Find where the given text appears and provide that cell's center as [X, Y] coordinate. 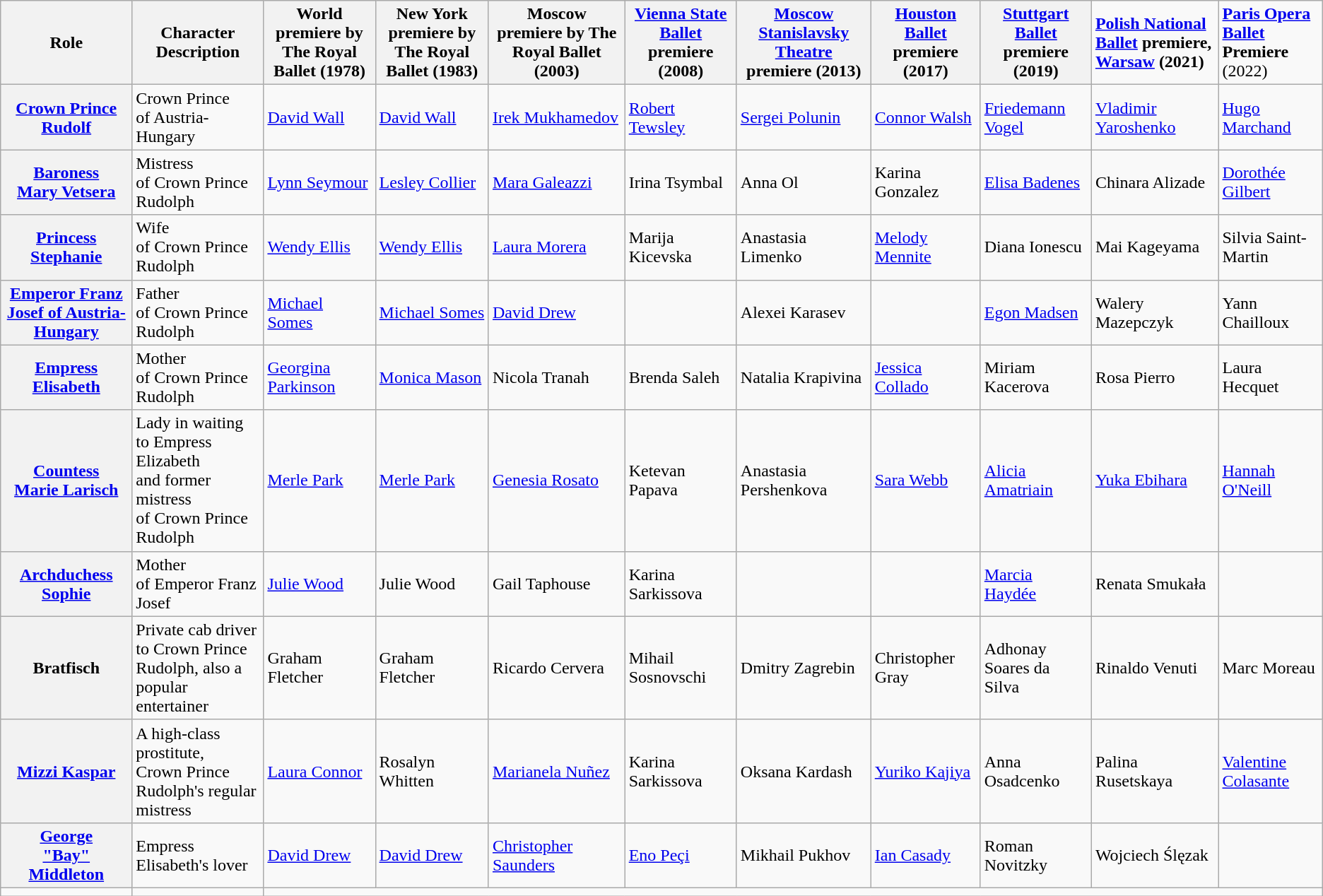
Connor Walsh [926, 117]
Robert Tewsley [681, 117]
Georgina Parkinson [319, 377]
George"Bay" Middleton [66, 855]
Mikhail Pukhov [804, 855]
Fatherof Crown Prince Rudolph [198, 312]
Wojciech Ślęzak [1155, 855]
Christopher Saunders [557, 855]
Empress Elisabeth's lover [198, 855]
Yuriko Kajiya [926, 771]
Rinaldo Venuti [1155, 668]
Renata Smukała [1155, 584]
Silvia Saint-Martin [1271, 247]
Mai Kageyama [1155, 247]
Laura Morera [557, 247]
Melody Mennite [926, 247]
Polish National Ballet premiere, Warsaw (2021) [1155, 42]
Walery Mazepczyk [1155, 312]
Anna Osadcenko [1036, 771]
Egon Madsen [1036, 312]
Lady in waitingto Empress Elizabethand former mistressof Crown Prince Rudolph [198, 481]
Rosa Pierro [1155, 377]
Anna Ol [804, 182]
Alicia Amatriain [1036, 481]
Hugo Marchand [1271, 117]
Roman Novitzky [1036, 855]
Dorothée Gilbert [1271, 182]
Karina Gonzalez [926, 182]
Bratfisch [66, 668]
Elisa Badenes [1036, 182]
Character Description [198, 42]
Eno Peçi [681, 855]
Hannah O'Neill [1271, 481]
Yann Chailloux [1271, 312]
Marija Kicevska [681, 247]
Anastasia Pershenkova [804, 481]
Empress Elisabeth [66, 377]
Marc Moreau [1271, 668]
CountessMarie Larisch [66, 481]
Ricardo Cervera [557, 668]
BaronessMary Vetsera [66, 182]
Genesia Rosato [557, 481]
Lesley Collier [432, 182]
Moscow Stanislavsky Theatre premiere (2013) [804, 42]
Oksana Kardash [804, 771]
World premiere by The Royal Ballet (1978) [319, 42]
Diana Ionescu [1036, 247]
Adhonay Soares da Silva [1036, 668]
Houston Ballet premiere (2017) [926, 42]
Stuttgart Ballet premiere (2019) [1036, 42]
Princess Stephanie [66, 247]
Nicola Tranah [557, 377]
Vladimir Yaroshenko [1155, 117]
Ketevan Papava [681, 481]
New York premiere by The Royal Ballet (1983) [432, 42]
Miriam Kacerova [1036, 377]
Marcia Haydée [1036, 584]
Laura Hecquet [1271, 377]
Wifeof Crown Prince Rudolph [198, 247]
Laura Connor [319, 771]
Vienna State Ballet premiere (2008) [681, 42]
Ian Casady [926, 855]
Moscow premiere by The Royal Ballet (2003) [557, 42]
Palina Rusetskaya [1155, 771]
Archduchess Sophie [66, 584]
Paris Opera Ballet Premiere (2022) [1271, 42]
Mistressof Crown Prince Rudolph [198, 182]
Motherof Emperor Franz Josef [198, 584]
Jessica Collado [926, 377]
Dmitry Zagrebin [804, 668]
Yuka Ebihara [1155, 481]
Valentine Colasante [1271, 771]
Lynn Seymour [319, 182]
Irek Mukhamedov [557, 117]
Sara Webb [926, 481]
Gail Taphouse [557, 584]
Irina Tsymbal [681, 182]
Natalia Krapivina [804, 377]
A high-class prostitute,Crown Prince Rudolph's regular mistress [198, 771]
Friedemann Vogel [1036, 117]
Crown Princeof Austria-Hungary [198, 117]
Alexei Karasev [804, 312]
Anastasia Limenko [804, 247]
Marianela Nuñez [557, 771]
Sergei Polunin [804, 117]
Brenda Saleh [681, 377]
Chinara Alizade [1155, 182]
Motherof Crown Prince Rudolph [198, 377]
Mara Galeazzi [557, 182]
Emperor Franz Josef of Austria-Hungary [66, 312]
Rosalyn Whitten [432, 771]
Christopher Gray [926, 668]
Mihail Sosnovschi [681, 668]
Role [66, 42]
Private cab driverto Crown Prince Rudolph, also a popular entertainer [198, 668]
Monica Mason [432, 377]
Crown Prince Rudolf [66, 117]
Mizzi Kaspar [66, 771]
